Provide the (x, y) coordinate of the cell's center where the given text is located.  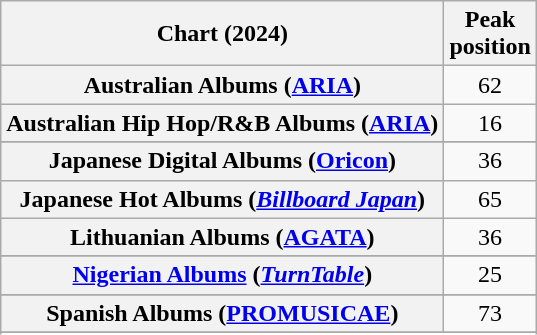
Japanese Hot Albums (Billboard Japan) (222, 199)
Lithuanian Albums (AGATA) (222, 237)
Chart (2024) (222, 34)
Peakposition (490, 34)
Australian Hip Hop/R&B Albums (ARIA) (222, 123)
Nigerian Albums (TurnTable) (222, 275)
16 (490, 123)
Australian Albums (ARIA) (222, 85)
Spanish Albums (PROMUSICAE) (222, 313)
62 (490, 85)
25 (490, 275)
Japanese Digital Albums (Oricon) (222, 161)
73 (490, 313)
65 (490, 199)
